For the text-containing cell, return its midpoint in [X, Y] coordinate format. 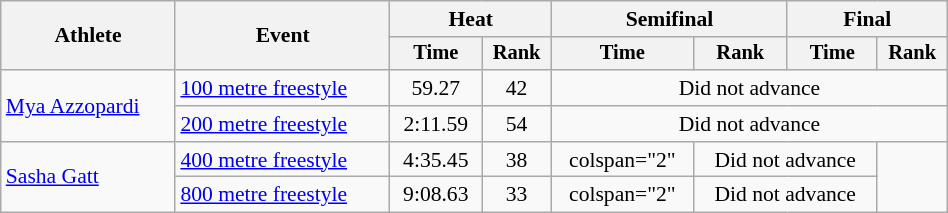
Final [867, 19]
200 metre freestyle [282, 124]
42 [517, 88]
Event [282, 36]
38 [517, 160]
100 metre freestyle [282, 88]
4:35.45 [436, 160]
Semifinal [670, 19]
2:11.59 [436, 124]
Sasha Gatt [88, 178]
9:08.63 [436, 195]
400 metre freestyle [282, 160]
Heat [471, 19]
59.27 [436, 88]
Mya Azzopardi [88, 106]
54 [517, 124]
Athlete [88, 36]
800 metre freestyle [282, 195]
33 [517, 195]
